Provide the [X, Y] coordinate of the cell's center where the given text is located.  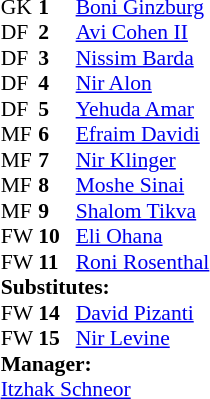
11 [57, 262]
9 [57, 211]
Manager: [106, 364]
6 [57, 135]
Nir Alon [143, 83]
Shalom Tikva [143, 211]
Nir Klinger [143, 160]
Roni Rosenthal [143, 262]
4 [57, 83]
Nir Levine [143, 339]
7 [57, 160]
5 [57, 109]
Eli Ohana [143, 237]
David Pizanti [143, 313]
3 [57, 58]
Avi Cohen II [143, 33]
14 [57, 313]
Substitutes: [106, 287]
8 [57, 185]
Nissim Barda [143, 58]
Moshe Sinai [143, 185]
Yehuda Amar [143, 109]
Efraim Davidi [143, 135]
2 [57, 33]
10 [57, 237]
15 [57, 339]
